From the cell containing the given text, extract its center point as (X, Y) coordinate. 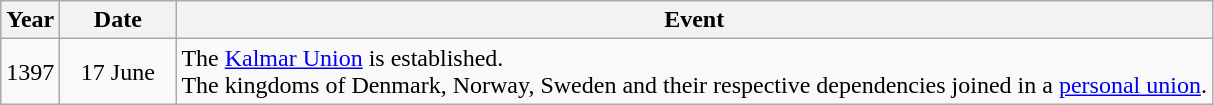
1397 (30, 72)
Event (694, 20)
Year (30, 20)
The Kalmar Union is established.The kingdoms of Denmark, Norway, Sweden and their respective dependencies joined in a personal union. (694, 72)
17 June (118, 72)
Date (118, 20)
